Capture the cell that displays the provided text and extract its (X, Y) central coordinate. 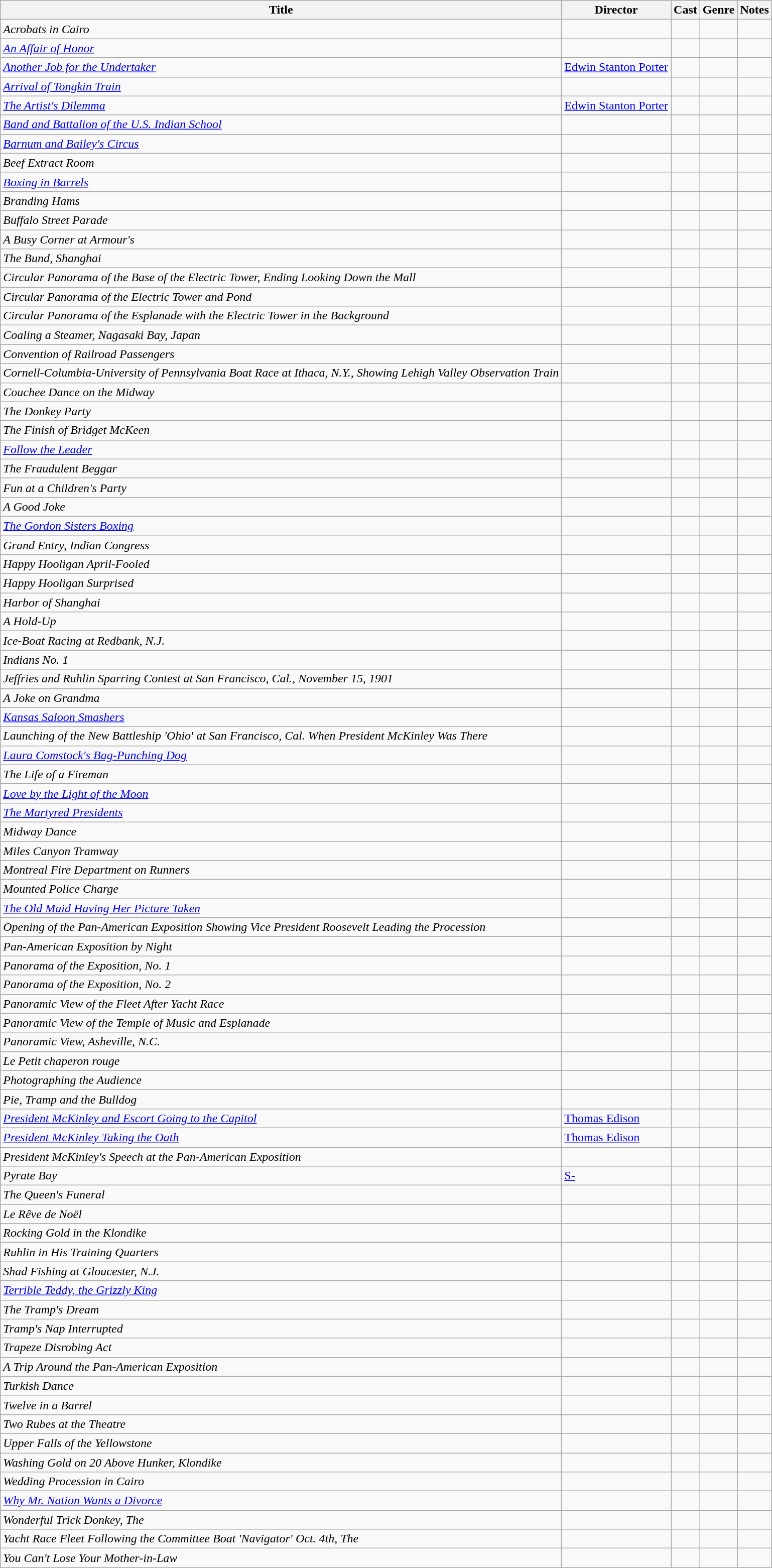
Why Mr. Nation Wants a Divorce (281, 1501)
Couchee Dance on the Midway (281, 392)
Branding Hams (281, 201)
A Good Joke (281, 507)
The Tramp's Dream (281, 1309)
The Artist's Dilemma (281, 105)
Panoramic View, Asheville, N.C. (281, 1042)
Grand Entry, Indian Congress (281, 545)
Love by the Light of the Moon (281, 793)
Le Rêve de Noël (281, 1214)
Two Rubes at the Theatre (281, 1424)
Miles Canyon Tramway (281, 851)
Jeffries and Ruhlin Sparring Contest at San Francisco, Cal., November 15, 1901 (281, 679)
The Old Maid Having Her Picture Taken (281, 908)
The Finish of Bridget McKeen (281, 430)
Pyrate Bay (281, 1176)
The Martyred Presidents (281, 812)
Panorama of the Exposition, No. 1 (281, 966)
You Can't Lose Your Mother-in-Law (281, 1558)
Happy Hooligan April-Fooled (281, 564)
Yacht Race Fleet Following the Committee Boat 'Navigator' Oct. 4th, The (281, 1539)
Director (616, 10)
Arrival of Tongkin Train (281, 86)
Upper Falls of the Yellowstone (281, 1443)
Fun at a Children's Party (281, 488)
Tramp's Nap Interrupted (281, 1329)
President McKinley Taking the Oath (281, 1137)
Terrible Teddy, the Grizzly King (281, 1290)
A Trip Around the Pan-American Exposition (281, 1367)
Photographing the Audience (281, 1080)
Follow the Leader (281, 449)
Le Petit chaperon rouge (281, 1061)
Pie, Tramp and the Bulldog (281, 1099)
Panoramic View of the Fleet After Yacht Race (281, 1004)
Circular Panorama of the Base of the Electric Tower, Ending Looking Down the Mall (281, 278)
Laura Comstock's Bag-Punching Dog (281, 755)
Kansas Saloon Smashers (281, 717)
Boxing in Barrels (281, 182)
Wedding Procession in Cairo (281, 1482)
A Busy Corner at Armour's (281, 239)
Rocking Gold in the Klondike (281, 1233)
Band and Battalion of the U.S. Indian School (281, 125)
Another Job for the Undertaker (281, 67)
Midway Dance (281, 831)
Panorama of the Exposition, No. 2 (281, 985)
Circular Panorama of the Esplanade with the Electric Tower in the Background (281, 316)
Panoramic View of the Temple of Music and Esplanade (281, 1023)
Barnum and Bailey's Circus (281, 144)
The Fraudulent Beggar (281, 468)
Beef Extract Room (281, 163)
Harbor of Shanghai (281, 602)
Buffalo Street Parade (281, 220)
Acrobats in Cairo (281, 29)
Washing Gold on 20 Above Hunker, Klondike (281, 1463)
Turkish Dance (281, 1386)
Convention of Railroad Passengers (281, 354)
Launching of the New Battleship 'Ohio' at San Francisco, Cal. When President McKinley Was There (281, 736)
Cornell-Columbia-University of Pennsylvania Boat Race at Ithaca, N.Y., Showing Lehigh Valley Observation Train (281, 373)
Cast (686, 10)
The Queen's Funeral (281, 1195)
The Bund, Shanghai (281, 259)
A Hold-Up (281, 622)
The Life of a Fireman (281, 774)
An Affair of Honor (281, 48)
The Donkey Party (281, 411)
Opening of the Pan-American Exposition Showing Vice President Roosevelt Leading the Procession (281, 927)
Genre (719, 10)
Ruhlin in His Training Quarters (281, 1252)
President McKinley and Escort Going to the Capitol (281, 1118)
Circular Panorama of the Electric Tower and Pond (281, 297)
Wonderful Trick Donkey, The (281, 1520)
The Gordon Sisters Boxing (281, 526)
Coaling a Steamer, Nagasaki Bay, Japan (281, 335)
A Joke on Grandma (281, 698)
President McKinley's Speech at the Pan-American Exposition (281, 1156)
Ice-Boat Racing at Redbank, N.J. (281, 641)
Indians No. 1 (281, 660)
Title (281, 10)
Mounted Police Charge (281, 889)
Pan-American Exposition by Night (281, 946)
Twelve in a Barrel (281, 1405)
Trapeze Disrobing Act (281, 1348)
Happy Hooligan Surprised (281, 583)
Notes (754, 10)
Montreal Fire Department on Runners (281, 870)
Shad Fishing at Gloucester, N.J. (281, 1271)
S- (616, 1176)
